Locate the cell with the specified text and output its (X, Y) center coordinate. 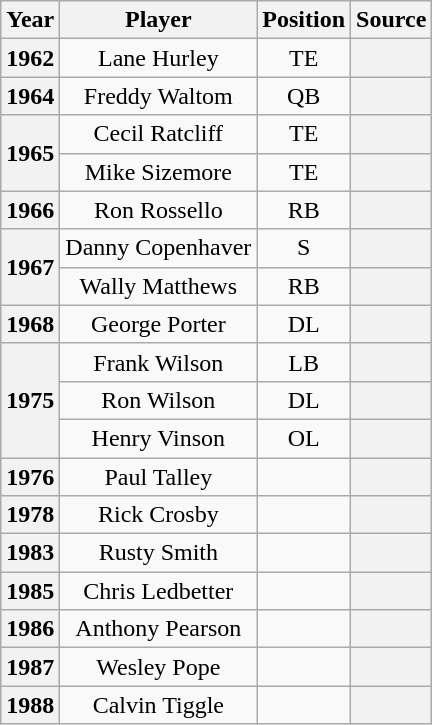
Calvin Tiggle (158, 705)
LB (304, 362)
Ron Rossello (158, 210)
1987 (30, 667)
Paul Talley (158, 477)
1968 (30, 324)
Anthony Pearson (158, 629)
1983 (30, 553)
Rick Crosby (158, 515)
1988 (30, 705)
Mike Sizemore (158, 172)
Player (158, 20)
Year (30, 20)
1962 (30, 58)
Cecil Ratcliff (158, 134)
QB (304, 96)
Chris Ledbetter (158, 591)
Wally Matthews (158, 286)
George Porter (158, 324)
Wesley Pope (158, 667)
Position (304, 20)
1964 (30, 96)
Frank Wilson (158, 362)
OL (304, 438)
Henry Vinson (158, 438)
S (304, 248)
Danny Copenhaver (158, 248)
1975 (30, 400)
1965 (30, 153)
Freddy Waltom (158, 96)
Source (392, 20)
1986 (30, 629)
1985 (30, 591)
1978 (30, 515)
1966 (30, 210)
1976 (30, 477)
Rusty Smith (158, 553)
1967 (30, 267)
Ron Wilson (158, 400)
Lane Hurley (158, 58)
